Extract the (X, Y) coordinate from the center of the cell holding the provided text.  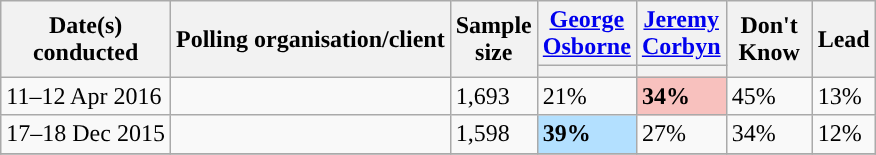
1,598 (494, 134)
11–12 Apr 2016 (86, 96)
21% (586, 96)
Lead (844, 39)
13% (844, 96)
1,693 (494, 96)
27% (681, 134)
17–18 Dec 2015 (86, 134)
Don't Know (769, 39)
George Osborne (586, 34)
Samplesize (494, 39)
Date(s)conducted (86, 39)
Jeremy Corbyn (681, 34)
45% (769, 96)
Polling organisation/client (310, 39)
12% (844, 134)
39% (586, 134)
